Locate the cell with the specified text and output its [x, y] center coordinate. 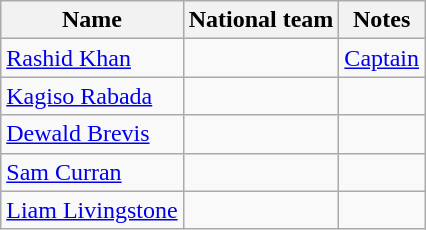
Rashid Khan [92, 58]
Liam Livingstone [92, 210]
Name [92, 20]
National team [261, 20]
Sam Curran [92, 172]
Kagiso Rabada [92, 96]
Captain [382, 58]
Dewald Brevis [92, 134]
Notes [382, 20]
